Provide the (x, y) coordinate of the cell's center where the given text is located.  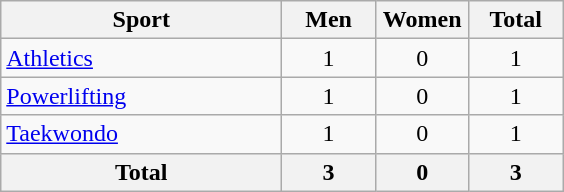
Sport (142, 20)
Athletics (142, 58)
Men (329, 20)
Powerlifting (142, 96)
Taekwondo (142, 134)
Women (422, 20)
